Extract the [X, Y] coordinate from the center of the cell holding the provided text.  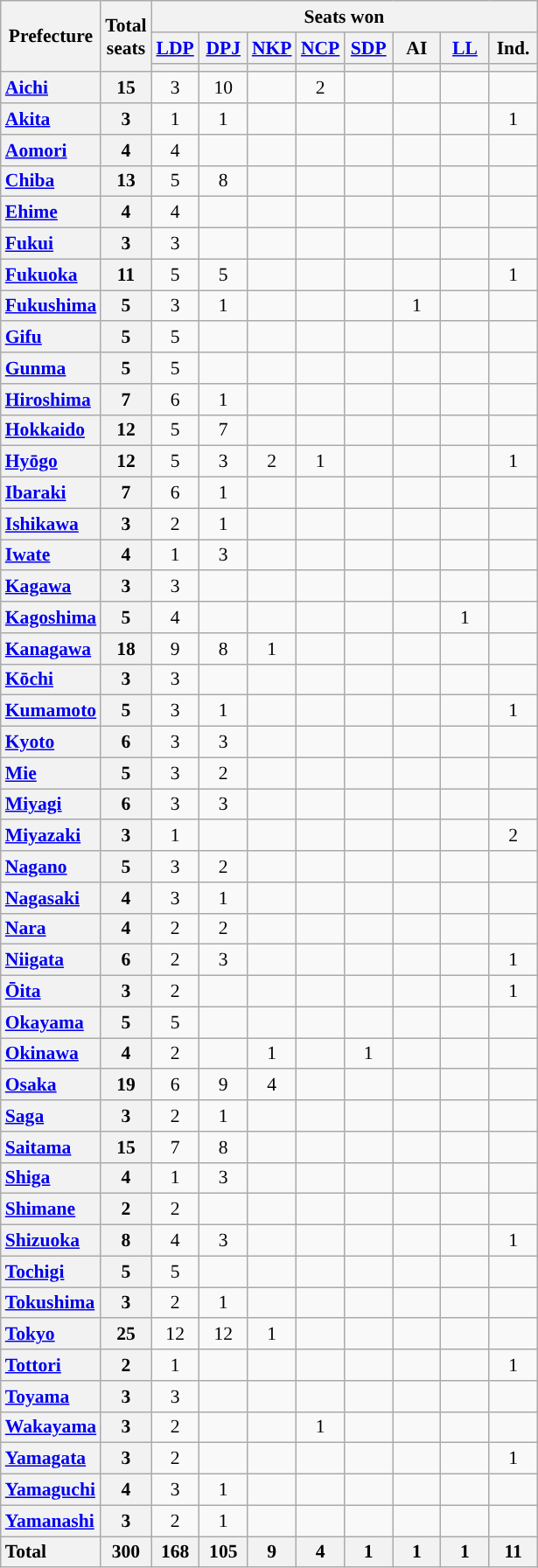
Yamagata [51, 1459]
Niigata [51, 960]
Shizuoka [51, 1241]
Aichi [51, 88]
Fukui [51, 244]
Totalseats [126, 37]
Nagano [51, 867]
Nara [51, 929]
SDP [369, 48]
Aomori [51, 150]
LL [465, 48]
Okayama [51, 1022]
300 [126, 1552]
Akita [51, 119]
Saitama [51, 1147]
Ōita [51, 992]
Hyōgo [51, 462]
Fukuoka [51, 275]
DPJ [224, 48]
Miyazaki [51, 836]
Kyoto [51, 742]
13 [126, 181]
Hokkaido [51, 430]
Yamanashi [51, 1521]
Tokyo [51, 1335]
Okinawa [51, 1054]
168 [175, 1552]
Tottori [51, 1365]
Seats won [345, 17]
Mie [51, 773]
Gunma [51, 368]
Tokushima [51, 1303]
Tochigi [51, 1272]
19 [126, 1085]
AI [416, 48]
Ishikawa [51, 524]
Kumamoto [51, 711]
Shimane [51, 1209]
Chiba [51, 181]
Ibaraki [51, 493]
Toyama [51, 1397]
Ehime [51, 213]
10 [224, 88]
Gifu [51, 338]
Nagasaki [51, 898]
Kōchi [51, 679]
Kagoshima [51, 617]
NKP [272, 48]
Kagawa [51, 587]
105 [224, 1552]
25 [126, 1335]
Prefecture [51, 37]
Ind. [513, 48]
Miyagi [51, 805]
Total [51, 1552]
Iwate [51, 555]
Fukushima [51, 306]
Hiroshima [51, 400]
Osaka [51, 1085]
LDP [175, 48]
Shiga [51, 1178]
Wakayama [51, 1427]
Kanagawa [51, 649]
Saga [51, 1116]
18 [126, 649]
NCP [320, 48]
Yamaguchi [51, 1490]
